Determine the [X, Y] coordinate at the center of the cell enclosing the given text.  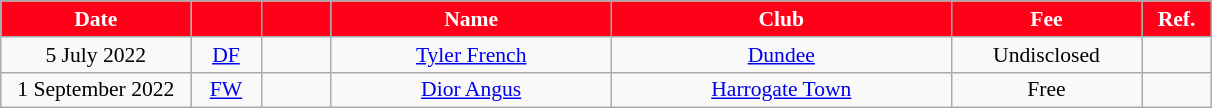
Tyler French [471, 55]
Dundee [781, 55]
Club [781, 19]
Name [471, 19]
FW [226, 90]
Fee [1046, 19]
Date [96, 19]
DF [226, 55]
Dior Angus [471, 90]
Harrogate Town [781, 90]
Free [1046, 90]
1 September 2022 [96, 90]
Undisclosed [1046, 55]
Ref. [1177, 19]
5 July 2022 [96, 55]
